Pinpoint the cell where the given text exists, returning its [X, Y] midpoint coordinate. 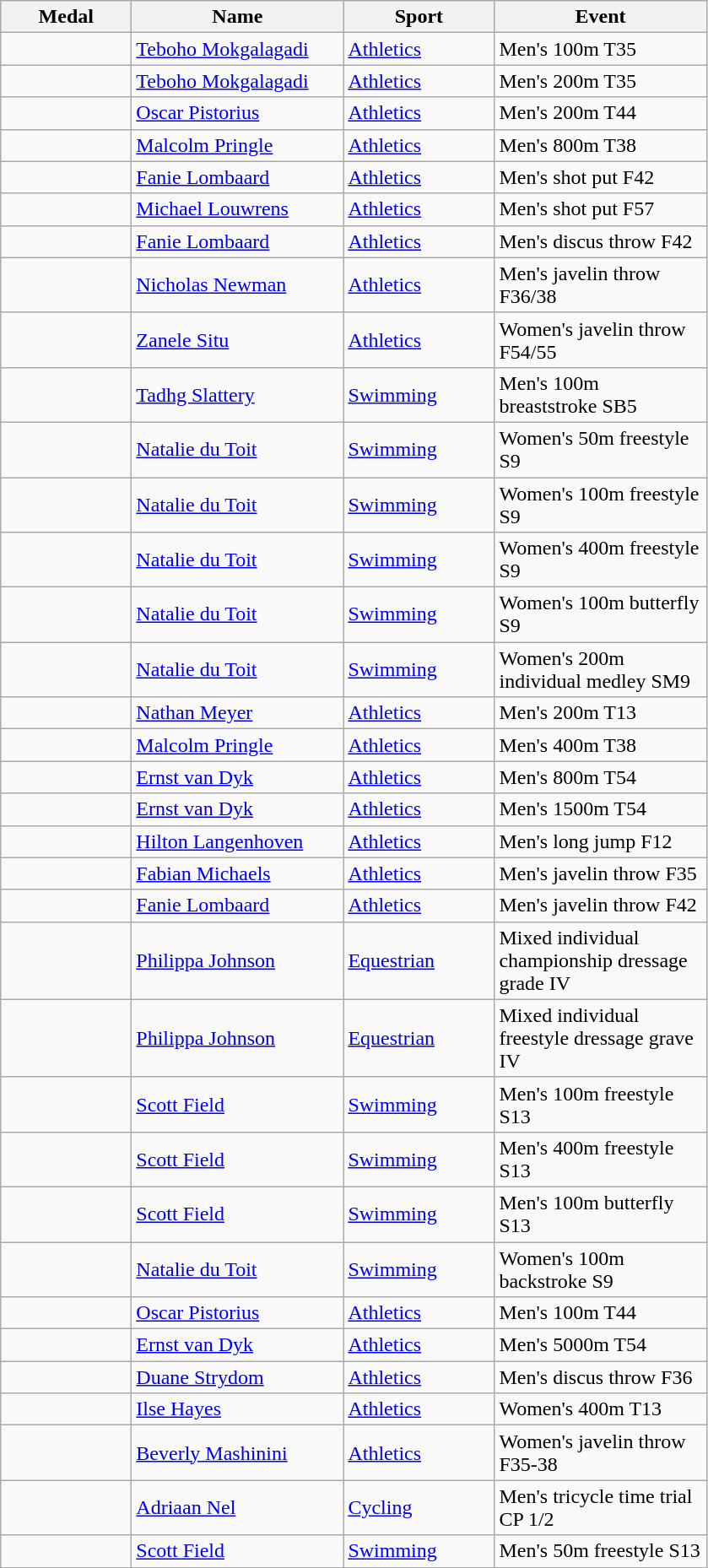
Men's javelin throw F42 [601, 906]
Men's discus throw F36 [601, 1377]
Men's 50m freestyle S13 [601, 1551]
Event [601, 17]
Men's discus throw F42 [601, 241]
Men's 100m T44 [601, 1313]
Women's 200m individual medley SM9 [601, 670]
Beverly Mashinini [238, 1453]
Name [238, 17]
Men's 100m butterfly S13 [601, 1214]
Women's 400m freestyle S9 [601, 560]
Men's 100m breaststroke SB5 [601, 395]
Zanele Situ [238, 339]
Men's tricycle time trial CP 1/2 [601, 1507]
Women's 400m T13 [601, 1409]
Tadhg Slattery [238, 395]
Fabian Michaels [238, 873]
Mixed individual championship dressage grade IV [601, 960]
Men's 1500m T54 [601, 809]
Mixed individual freestyle dressage grave IV [601, 1038]
Women's 100m freestyle S9 [601, 505]
Men's 400m T38 [601, 745]
Adriaan Nel [238, 1507]
Women's 100m butterfly S9 [601, 614]
Men's javelin throw F35 [601, 873]
Ilse Hayes [238, 1409]
Women's javelin throw F35-38 [601, 1453]
Men's 200m T44 [601, 113]
Men's 200m T35 [601, 81]
Women's 50m freestyle S9 [601, 449]
Hilton Langenhoven [238, 841]
Men's shot put F42 [601, 177]
Men's shot put F57 [601, 209]
Cycling [419, 1507]
Men's 800m T38 [601, 145]
Medal [66, 17]
Women's 100m backstroke S9 [601, 1269]
Sport [419, 17]
Men's 800m T54 [601, 777]
Men's long jump F12 [601, 841]
Men's 400m freestyle S13 [601, 1160]
Women's javelin throw F54/55 [601, 339]
Duane Strydom [238, 1377]
Nathan Meyer [238, 713]
Michael Louwrens [238, 209]
Men's 100m T35 [601, 49]
Men's 100m freestyle S13 [601, 1104]
Nicholas Newman [238, 285]
Men's 5000m T54 [601, 1345]
Men's javelin throw F36/38 [601, 285]
Men's 200m T13 [601, 713]
